Scan for the cell matching the given text and deliver its [x, y] coordinate at center. 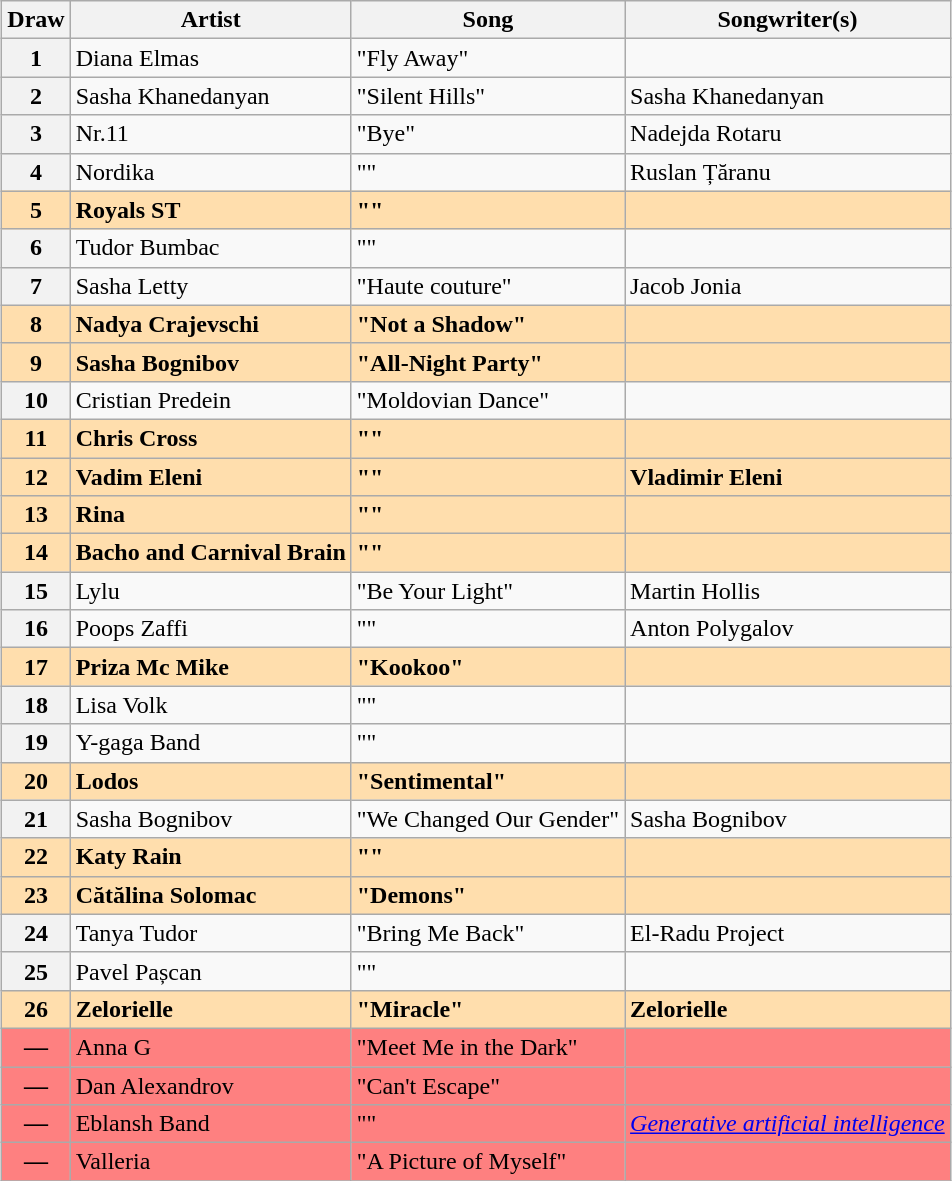
12 [36, 477]
Diana Elmas [210, 58]
19 [36, 743]
Katy Rain [210, 857]
17 [36, 667]
9 [36, 362]
"Bye" [488, 134]
Vladimir Eleni [788, 477]
14 [36, 553]
Song [488, 20]
25 [36, 971]
Lylu [210, 591]
Cătălina Solomac [210, 895]
Jacob Jonia [788, 286]
Sasha Letty [210, 286]
20 [36, 781]
"Sentimental" [488, 781]
"Can't Escape" [488, 1085]
Bacho and Carnival Brain [210, 553]
"Moldovian Dance" [488, 400]
5 [36, 210]
15 [36, 591]
24 [36, 933]
"Be Your Light" [488, 591]
"Demons" [488, 895]
21 [36, 819]
Tudor Bumbac [210, 248]
Y-gaga Band [210, 743]
"We Changed Our Gender" [488, 819]
2 [36, 96]
"All-Night Party" [488, 362]
22 [36, 857]
6 [36, 248]
Royals ST [210, 210]
Anna G [210, 1047]
4 [36, 172]
Tanya Tudor [210, 933]
23 [36, 895]
26 [36, 1009]
"Silent Hills" [488, 96]
"Not a Shadow" [488, 324]
"Haute couture" [488, 286]
Dan Alexandrov [210, 1085]
Priza Mc Mike [210, 667]
Nadejda Rotaru [788, 134]
Chris Cross [210, 438]
Martin Hollis [788, 591]
Rina [210, 515]
3 [36, 134]
"Bring Me Back" [488, 933]
16 [36, 629]
18 [36, 705]
Generative artificial intelligence [788, 1124]
Valleria [210, 1162]
11 [36, 438]
Artist [210, 20]
10 [36, 400]
Songwriter(s) [788, 20]
"Fly Away" [488, 58]
Nadya Crajevschi [210, 324]
Cristian Predein [210, 400]
Ruslan Țăranu [788, 172]
Nordika [210, 172]
"Meet Me in the Dark" [488, 1047]
Lisa Volk [210, 705]
Anton Polygalov [788, 629]
8 [36, 324]
El-Radu Project [788, 933]
13 [36, 515]
1 [36, 58]
"Kookoo" [488, 667]
Lodos [210, 781]
Poops Zaffi [210, 629]
Vadim Eleni [210, 477]
Pavel Pașcan [210, 971]
"A Picture of Myself" [488, 1162]
7 [36, 286]
Draw [36, 20]
Nr.11 [210, 134]
Eblansh Band [210, 1124]
"Miracle" [488, 1009]
